Provide the (x, y) coordinate of the cell's center where the given text is located.  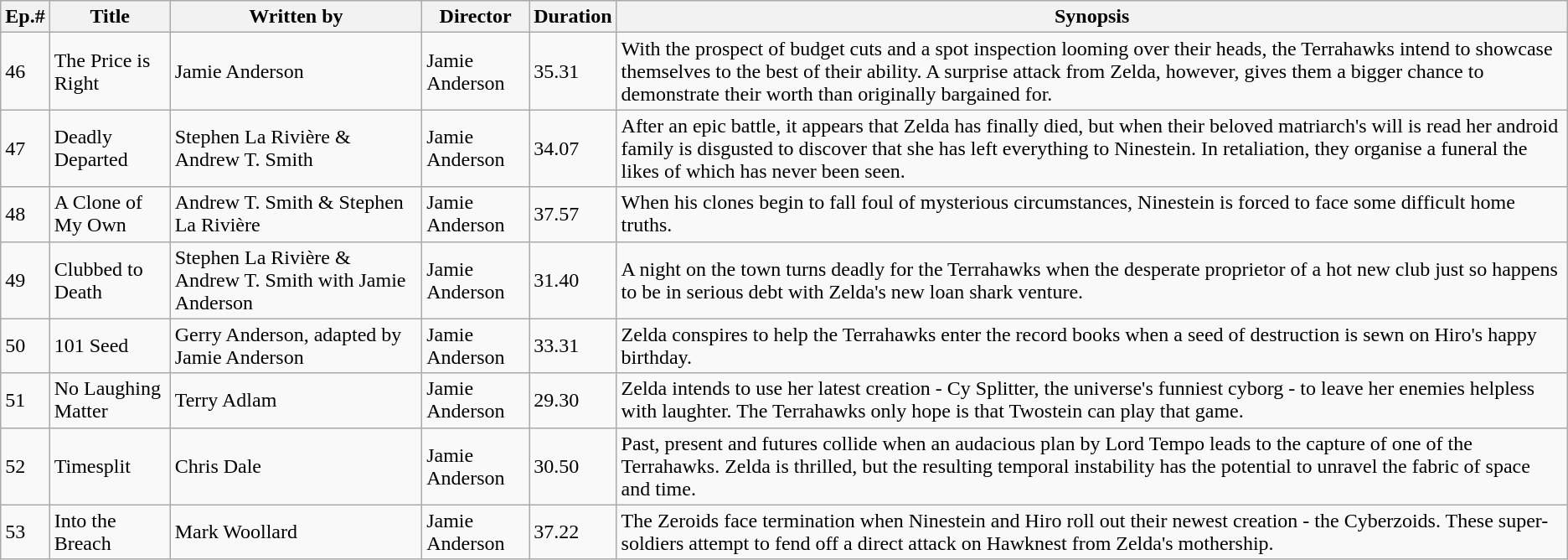
51 (25, 401)
Director (476, 17)
Clubbed to Death (110, 280)
Duration (573, 17)
Zelda conspires to help the Terrahawks enter the record books when a seed of destruction is sewn on Hiro's happy birthday. (1092, 345)
Gerry Anderson, adapted by Jamie Anderson (296, 345)
Chris Dale (296, 466)
33.31 (573, 345)
37.57 (573, 215)
Stephen La Rivière & Andrew T. Smith (296, 148)
29.30 (573, 401)
37.22 (573, 531)
47 (25, 148)
Timesplit (110, 466)
When his clones begin to fall foul of mysterious circumstances, Ninestein is forced to face some difficult home truths. (1092, 215)
49 (25, 280)
A Clone of My Own (110, 215)
The Price is Right (110, 71)
101 Seed (110, 345)
Written by (296, 17)
Ep.# (25, 17)
Synopsis (1092, 17)
52 (25, 466)
48 (25, 215)
Andrew T. Smith & Stephen La Rivière (296, 215)
30.50 (573, 466)
Title (110, 17)
35.31 (573, 71)
Mark Woollard (296, 531)
50 (25, 345)
34.07 (573, 148)
Terry Adlam (296, 401)
46 (25, 71)
Deadly Departed (110, 148)
No Laughing Matter (110, 401)
Stephen La Rivière & Andrew T. Smith with Jamie Anderson (296, 280)
Into the Breach (110, 531)
31.40 (573, 280)
53 (25, 531)
